Output the [x, y] coordinate of the center of the cell containing the given text.  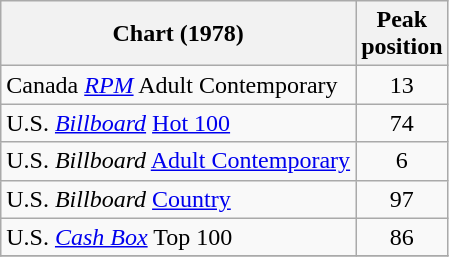
86 [402, 237]
U.S. Cash Box Top 100 [178, 237]
97 [402, 199]
Peakposition [402, 34]
U.S. Billboard Hot 100 [178, 123]
U.S. Billboard Country [178, 199]
6 [402, 161]
Canada RPM Adult Contemporary [178, 85]
74 [402, 123]
Chart (1978) [178, 34]
13 [402, 85]
U.S. Billboard Adult Contemporary [178, 161]
